Detect which cell encompasses the target text, then output its [X, Y] center coordinate. 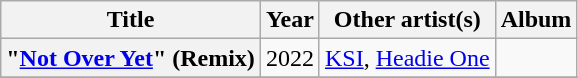
Title [131, 20]
"Not Over Yet" (Remix) [131, 58]
Year [290, 20]
KSI, Headie One [407, 58]
Other artist(s) [407, 20]
Album [536, 20]
2022 [290, 58]
